Provide the [x, y] coordinate of the cell's center where the given text is located.  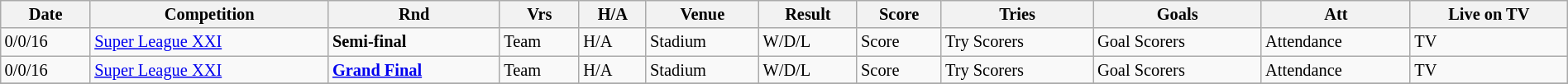
Goals [1178, 14]
Semi-final [414, 42]
Grand Final [414, 70]
Result [809, 14]
Tries [1017, 14]
Date [46, 14]
Rnd [414, 14]
Venue [702, 14]
Vrs [539, 14]
Competition [209, 14]
Live on TV [1489, 14]
Att [1336, 14]
